Capture the cell that displays the provided text and extract its (X, Y) central coordinate. 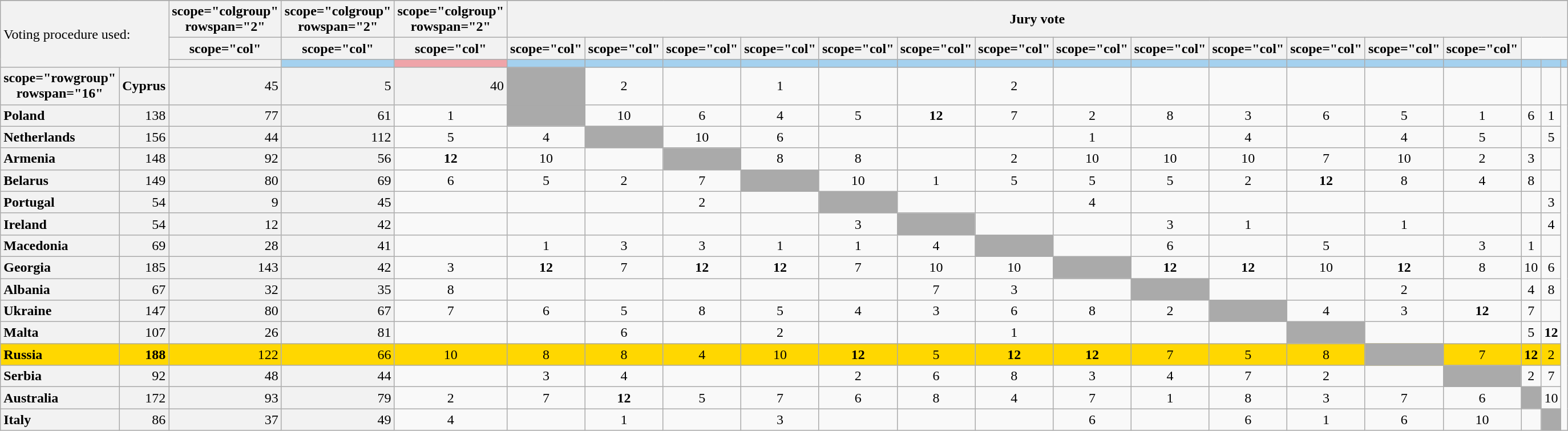
37 (225, 420)
107 (144, 333)
41 (338, 245)
Portugal (60, 202)
Belarus (60, 180)
Italy (60, 420)
scope="rowgroup" rowspan="16" (60, 86)
156 (144, 137)
Russia (60, 355)
Poland (60, 115)
172 (144, 398)
Netherlands (60, 137)
Macedonia (60, 245)
81 (338, 333)
66 (338, 355)
138 (144, 115)
26 (225, 333)
Australia (60, 398)
61 (338, 115)
188 (144, 355)
40 (451, 86)
149 (144, 180)
56 (338, 159)
79 (338, 398)
Georgia (60, 267)
Ukraine (60, 311)
49 (338, 420)
93 (225, 398)
185 (144, 267)
Malta (60, 333)
147 (144, 311)
148 (144, 159)
Serbia (60, 376)
112 (338, 137)
86 (144, 420)
48 (225, 376)
Armenia (60, 159)
32 (225, 289)
35 (338, 289)
77 (225, 115)
Jury vote (1037, 19)
Cyprus (144, 86)
9 (225, 202)
143 (225, 267)
28 (225, 245)
122 (225, 355)
Ireland (60, 224)
Voting procedure used: (84, 34)
Albania (60, 289)
